Locate the cell with the specified text and output its (x, y) center coordinate. 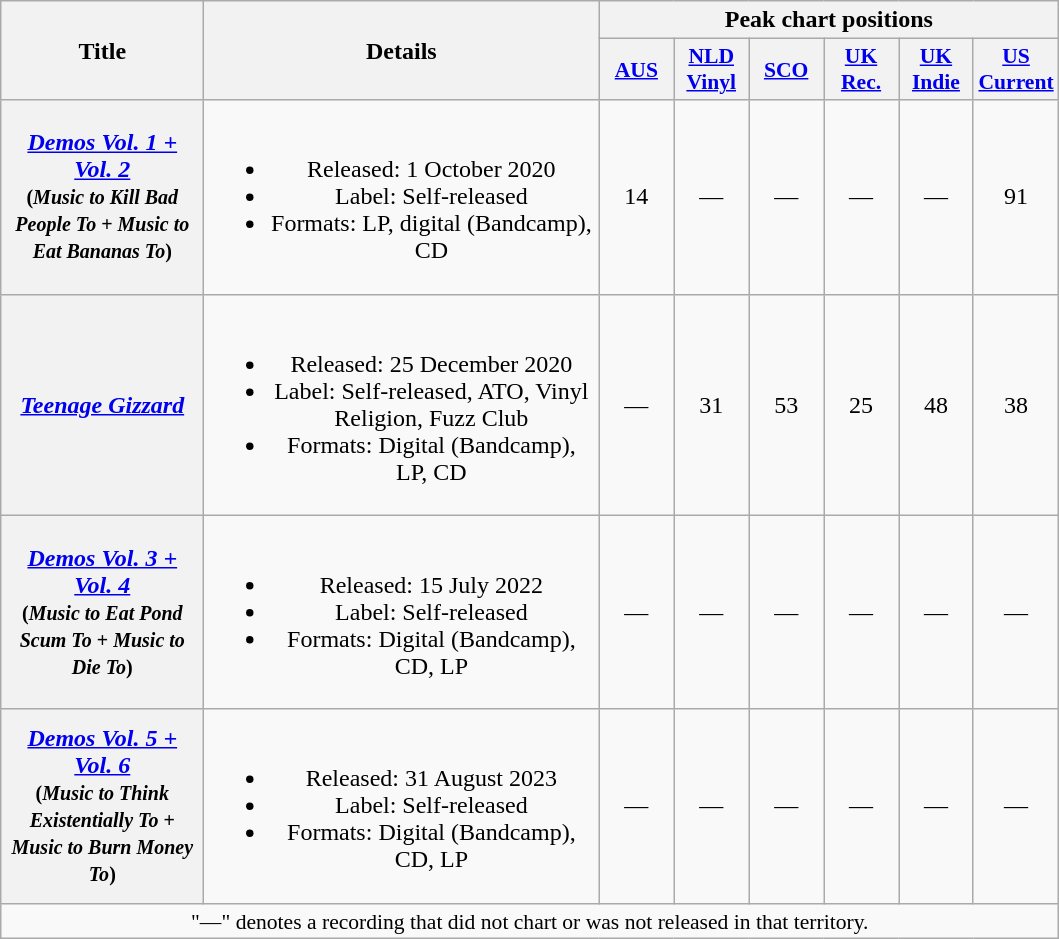
Teenage Gizzard (102, 404)
NLDVinyl (712, 70)
UKIndie (936, 70)
31 (712, 404)
Released: 25 December 2020Label: Self-released, ATO, Vinyl Religion, Fuzz ClubFormats: Digital (Bandcamp), LP, CD (402, 404)
Demos Vol. 3 + Vol. 4(Music to Eat Pond Scum To + Music to Die To) (102, 612)
"—" denotes a recording that did not chart or was not released in that territory. (530, 921)
25 (862, 404)
Title (102, 50)
91 (1016, 197)
AUS (636, 70)
48 (936, 404)
SCO (786, 70)
Demos Vol. 1 + Vol. 2(Music to Kill Bad People To + Music to Eat Bananas To) (102, 197)
14 (636, 197)
UKRec. (862, 70)
Peak chart positions (829, 20)
Released: 1 October 2020Label: Self-releasedFormats: LP, digital (Bandcamp), CD (402, 197)
53 (786, 404)
Released: 15 July 2022Label: Self-releasedFormats: Digital (Bandcamp), CD, LP (402, 612)
38 (1016, 404)
Released: 31 August 2023Label: Self-releasedFormats: Digital (Bandcamp), CD, LP (402, 806)
USCurrent (1016, 70)
Details (402, 50)
Demos Vol. 5 + Vol. 6(Music to Think Existentially To + Music to Burn Money To) (102, 806)
